Locate the cell with the specified text and output its [x, y] center coordinate. 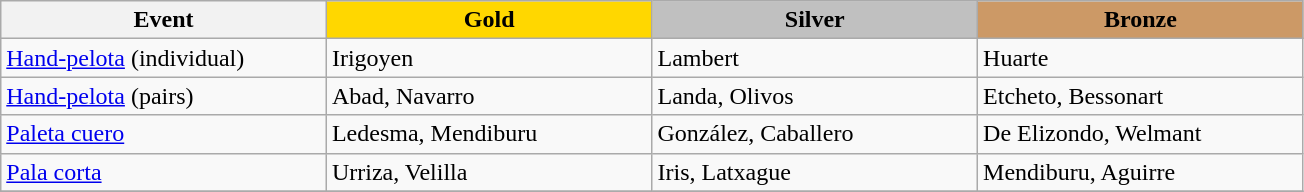
Lambert [815, 58]
Pala corta [164, 172]
Landa, Olivos [815, 96]
Urriza, Velilla [489, 172]
Mendiburu, Aguirre [1141, 172]
Paleta cuero [164, 134]
González, Caballero [815, 134]
Ledesma, Mendiburu [489, 134]
Event [164, 20]
Bronze [1141, 20]
Iris, Latxague [815, 172]
Gold [489, 20]
De Elizondo, Welmant [1141, 134]
Abad, Navarro [489, 96]
Huarte [1141, 58]
Hand-pelota (pairs) [164, 96]
Irigoyen [489, 58]
Etcheto, Bessonart [1141, 96]
Silver [815, 20]
Hand-pelota (individual) [164, 58]
